Detect which cell encompasses the target text, then output its [X, Y] center coordinate. 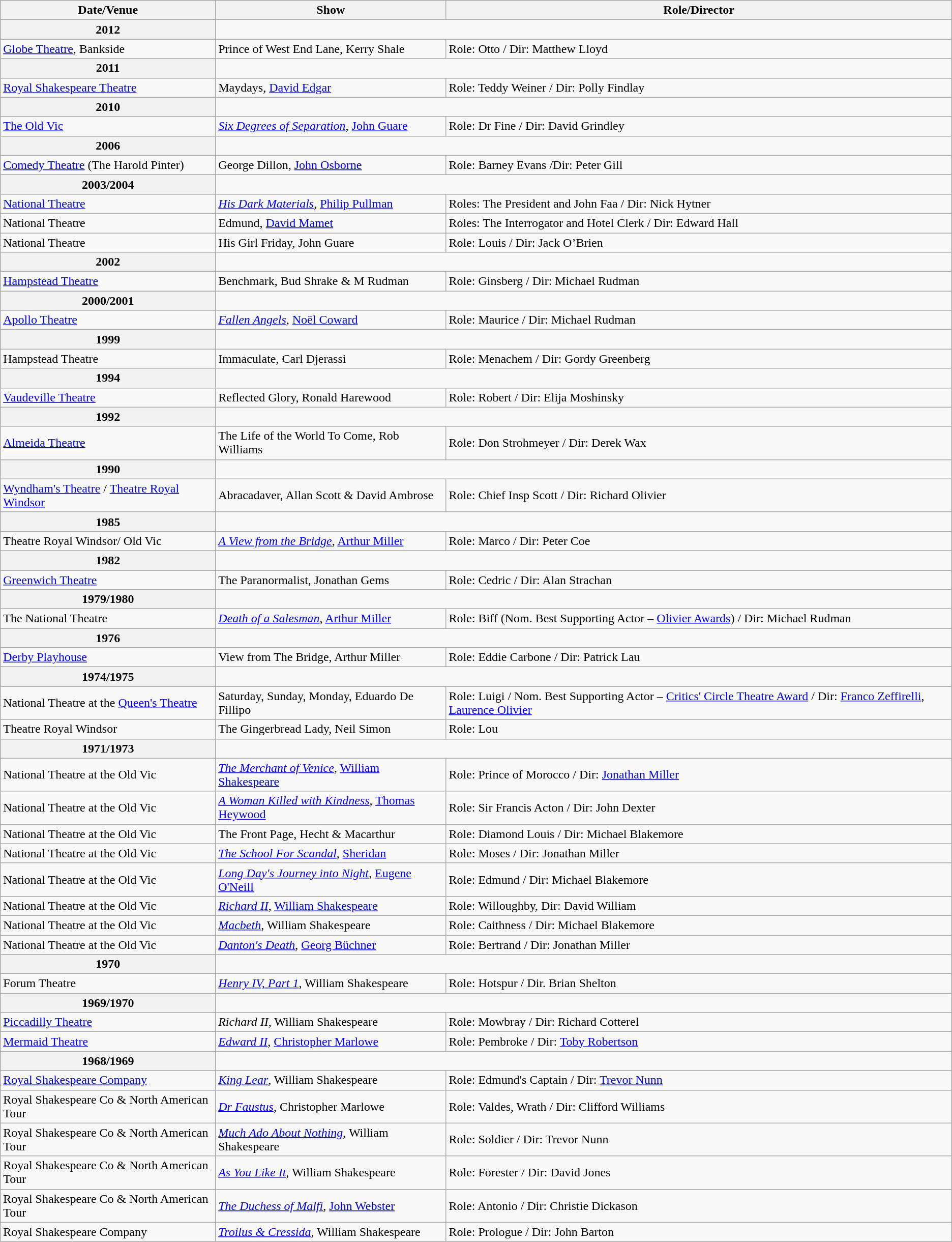
National Theatre at the Queen's Theatre [108, 703]
Role: Otto / Dir: Matthew Lloyd [699, 49]
1985 [108, 522]
Role: Lou [699, 729]
Vaudeville Theatre [108, 397]
Greenwich Theatre [108, 580]
Role: Willoughby, Dir: David William [699, 906]
The Paranormalist, Jonathan Gems [331, 580]
Role: Biff (Nom. Best Supporting Actor – Olivier Awards) / Dir: Michael Rudman [699, 619]
Much Ado About Nothing, William Shakespeare [331, 1140]
Role: Forester / Dir: David Jones [699, 1172]
Apollo Theatre [108, 320]
Benchmark, Bud Shrake & M Rudman [331, 281]
Immaculate, Carl Djerassi [331, 359]
Death of a Salesman, Arthur Miller [331, 619]
View from The Bridge, Arthur Miller [331, 657]
Role: Edmund / Dir: Michael Blakemore [699, 879]
Theatre Royal Windsor/ Old Vic [108, 541]
Maydays, David Edgar [331, 88]
Mermaid Theatre [108, 1042]
1999 [108, 339]
Globe Theatre, Bankside [108, 49]
Troilus & Cressida, William Shakespeare [331, 1232]
1992 [108, 417]
Forum Theatre [108, 984]
Role: Soldier / Dir: Trevor Nunn [699, 1140]
Role: Eddie Carbone / Dir: Patrick Lau [699, 657]
Role: Pembroke / Dir: Toby Robertson [699, 1042]
Role: Chief Insp Scott / Dir: Richard Olivier [699, 496]
Role: Marco / Dir: Peter Coe [699, 541]
1968/1969 [108, 1061]
Show [331, 10]
2006 [108, 146]
Prince of West End Lane, Kerry Shale [331, 49]
Role: Prologue / Dir: John Barton [699, 1232]
Reflected Glory, Ronald Harewood [331, 397]
1974/1975 [108, 677]
The Old Vic [108, 126]
1976 [108, 638]
Danton's Death, Georg Büchner [331, 945]
Role: Hotspur / Dir. Brian Shelton [699, 984]
1979/1980 [108, 599]
1990 [108, 469]
A Woman Killed with Kindness, Thomas Heywood [331, 808]
Role: Cedric / Dir: Alan Strachan [699, 580]
The National Theatre [108, 619]
Royal Shakespeare Theatre [108, 88]
Long Day's Journey into Night, Eugene O'Neill [331, 879]
Role: Louis / Dir: Jack O’Brien [699, 243]
King Lear, William Shakespeare [331, 1080]
Macbeth, William Shakespeare [331, 925]
Fallen Angels, Noël Coward [331, 320]
The Gingerbread Lady, Neil Simon [331, 729]
Role: Caithness / Dir: Michael Blakemore [699, 925]
1969/1970 [108, 1003]
Theatre Royal Windsor [108, 729]
2012 [108, 30]
Role: Mowbray / Dir: Richard Cotterel [699, 1022]
2003/2004 [108, 184]
Role: Don Strohmeyer / Dir: Derek Wax [699, 443]
Role: Teddy Weiner / Dir: Polly Findlay [699, 88]
2011 [108, 68]
Saturday, Sunday, Monday, Eduardo De Fillipo [331, 703]
His Girl Friday, John Guare [331, 243]
Role: Edmund's Captain / Dir: Trevor Nunn [699, 1080]
Edward II, Christopher Marlowe [331, 1042]
Edmund, David Mamet [331, 223]
Role: Valdes, Wrath / Dir: Clifford Williams [699, 1106]
The Merchant of Venice, William Shakespeare [331, 774]
Role: Maurice / Dir: Michael Rudman [699, 320]
Roles: The Interrogator and Hotel Clerk / Dir: Edward Hall [699, 223]
The Duchess of Malfi, John Webster [331, 1206]
Abracadaver, Allan Scott & David Ambrose [331, 496]
Wyndham's Theatre / Theatre Royal Windsor [108, 496]
2000/2001 [108, 301]
A View from the Bridge, Arthur Miller [331, 541]
Piccadilly Theatre [108, 1022]
Role: Bertrand / Dir: Jonathan Miller [699, 945]
The School For Scandal, Sheridan [331, 853]
Dr Faustus, Christopher Marlowe [331, 1106]
Comedy Theatre (The Harold Pinter) [108, 165]
2010 [108, 107]
Date/Venue [108, 10]
1971/1973 [108, 748]
Role: Robert / Dir: Elija Moshinsky [699, 397]
Derby Playhouse [108, 657]
Role: Prince of Morocco / Dir: Jonathan Miller [699, 774]
Role/Director [699, 10]
Role: Barney Evans /Dir: Peter Gill [699, 165]
Role: Dr Fine / Dir: David Grindley [699, 126]
Role: Sir Francis Acton / Dir: John Dexter [699, 808]
Role: Moses / Dir: Jonathan Miller [699, 853]
Henry IV, Part 1, William Shakespeare [331, 984]
1994 [108, 378]
His Dark Materials, Philip Pullman [331, 204]
1982 [108, 560]
As You Like It, William Shakespeare [331, 1172]
The Front Page, Hecht & Macarthur [331, 834]
Six Degrees of Separation, John Guare [331, 126]
Role: Diamond Louis / Dir: Michael Blakemore [699, 834]
Role: Antonio / Dir: Christie Dickason [699, 1206]
Roles: The President and John Faa / Dir: Nick Hytner [699, 204]
The Life of the World To Come, Rob Williams [331, 443]
Almeida Theatre [108, 443]
Role: Menachem / Dir: Gordy Greenberg [699, 359]
2002 [108, 262]
George Dillon, John Osborne [331, 165]
Role: Luigi / Nom. Best Supporting Actor – Critics' Circle Theatre Award / Dir: Franco Zeffirelli, Laurence Olivier [699, 703]
Role: Ginsberg / Dir: Michael Rudman [699, 281]
1970 [108, 964]
